Provide the (x, y) coordinate of the cell's center where the given text is located.  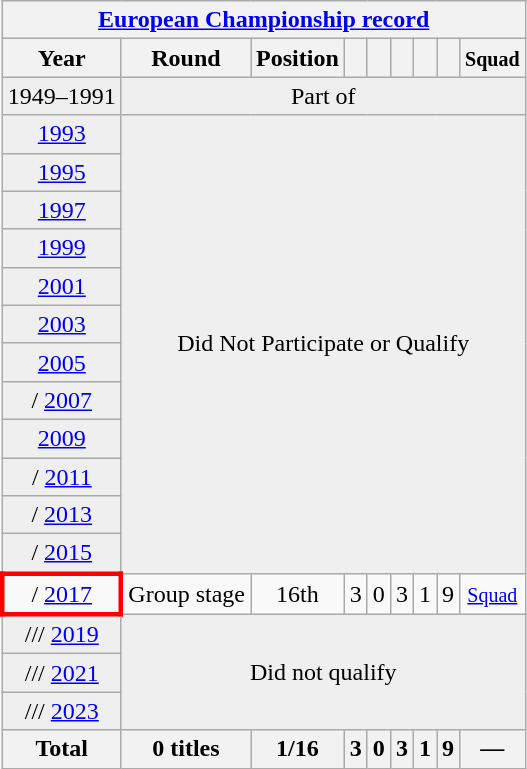
1995 (62, 172)
Did Not Participate or Qualify (323, 344)
2001 (62, 286)
2005 (62, 362)
1993 (62, 134)
Round (186, 58)
Did not qualify (323, 672)
1949–1991 (62, 96)
2009 (62, 438)
1999 (62, 248)
European Championship record (264, 20)
/// 2023 (62, 711)
Year (62, 58)
/// 2019 (62, 634)
— (493, 749)
/ 2015 (62, 554)
/ 2007 (62, 400)
/ 2013 (62, 515)
2003 (62, 324)
/// 2021 (62, 673)
/ 2017 (62, 594)
Position (298, 58)
Part of (323, 96)
1/16 (298, 749)
16th (298, 594)
1997 (62, 210)
/ 2011 (62, 477)
Group stage (186, 594)
0 titles (186, 749)
Total (62, 749)
